Pinpoint the cell where the given text exists, returning its (x, y) midpoint coordinate. 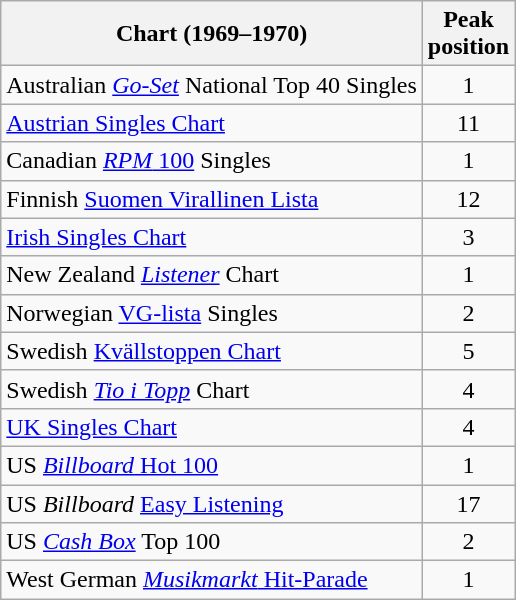
3 (468, 237)
Swedish Kvällstoppen Chart (212, 351)
Chart (1969–1970) (212, 34)
New Zealand Listener Chart (212, 275)
Peakposition (468, 34)
Austrian Singles Chart (212, 123)
US Billboard Hot 100 (212, 465)
12 (468, 199)
11 (468, 123)
Swedish Tio i Topp Chart (212, 389)
US Billboard Easy Listening (212, 503)
5 (468, 351)
Irish Singles Chart (212, 237)
West German Musikmarkt Hit-Parade (212, 580)
Australian Go-Set National Top 40 Singles (212, 85)
Finnish Suomen Virallinen Lista (212, 199)
Canadian RPM 100 Singles (212, 161)
UK Singles Chart (212, 427)
US Cash Box Top 100 (212, 542)
Norwegian VG-lista Singles (212, 313)
17 (468, 503)
